Search for the cell housing the specified text and yield its (X, Y) center coordinate. 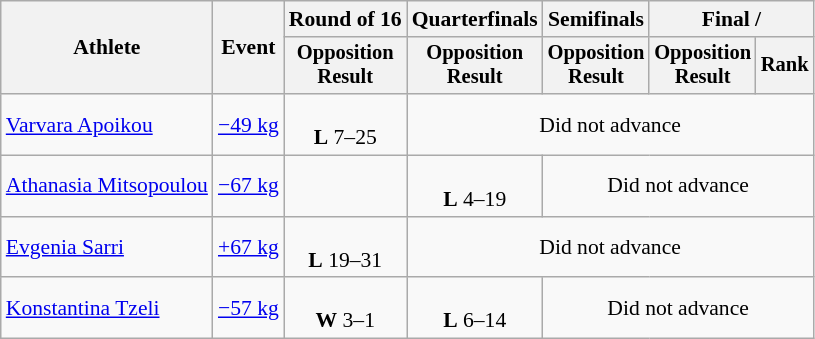
Konstantina Tzeli (107, 308)
−67 kg (248, 186)
−49 kg (248, 124)
Final / (731, 19)
W 3–1 (346, 308)
Event (248, 48)
L 6–14 (475, 308)
Round of 16 (346, 19)
Athanasia Mitsopoulou (107, 186)
Athlete (107, 48)
Varvara Apoikou (107, 124)
L 7–25 (346, 124)
L 19–31 (346, 248)
−57 kg (248, 308)
Quarterfinals (475, 19)
Evgenia Sarri (107, 248)
Semifinals (596, 19)
L 4–19 (475, 186)
Rank (785, 66)
+67 kg (248, 248)
